Provide the [x, y] coordinate of the cell's center where the given text is located.  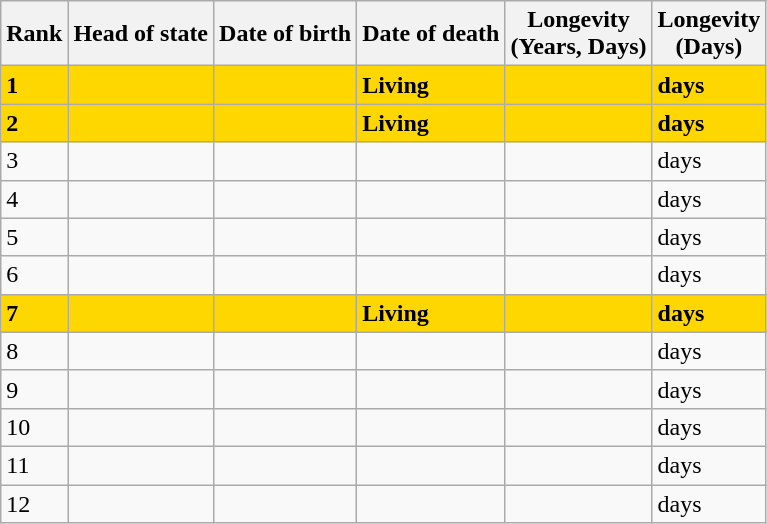
9 [34, 389]
Rank [34, 34]
2 [34, 123]
12 [34, 503]
Date of death [431, 34]
11 [34, 465]
Head of state [141, 34]
Date of birth [286, 34]
1 [34, 85]
6 [34, 275]
Longevity(Days) [709, 34]
4 [34, 199]
7 [34, 313]
10 [34, 427]
5 [34, 237]
Longevity(Years, Days) [578, 34]
8 [34, 351]
3 [34, 161]
